Find where the given text appears and provide that cell's center as (x, y) coordinate. 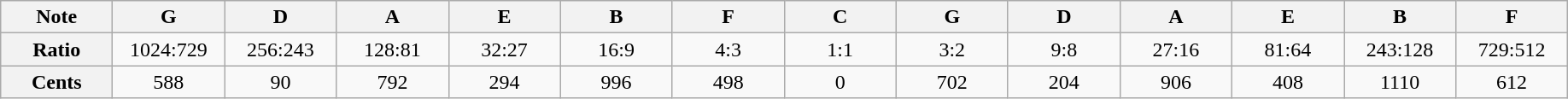
204 (1064, 82)
C (840, 17)
90 (280, 82)
996 (617, 82)
3:2 (951, 49)
1:1 (840, 49)
4:3 (728, 49)
408 (1288, 82)
498 (728, 82)
588 (169, 82)
256:243 (280, 49)
0 (840, 82)
Note (56, 17)
243:128 (1401, 49)
612 (1512, 82)
702 (951, 82)
81:64 (1288, 49)
729:512 (1512, 49)
294 (504, 82)
16:9 (617, 49)
32:27 (504, 49)
906 (1175, 82)
27:16 (1175, 49)
Cents (56, 82)
9:8 (1064, 49)
1110 (1401, 82)
792 (393, 82)
128:81 (393, 49)
Ratio (56, 49)
1024:729 (169, 49)
